Return [x, y] of the center of cell containing provided text 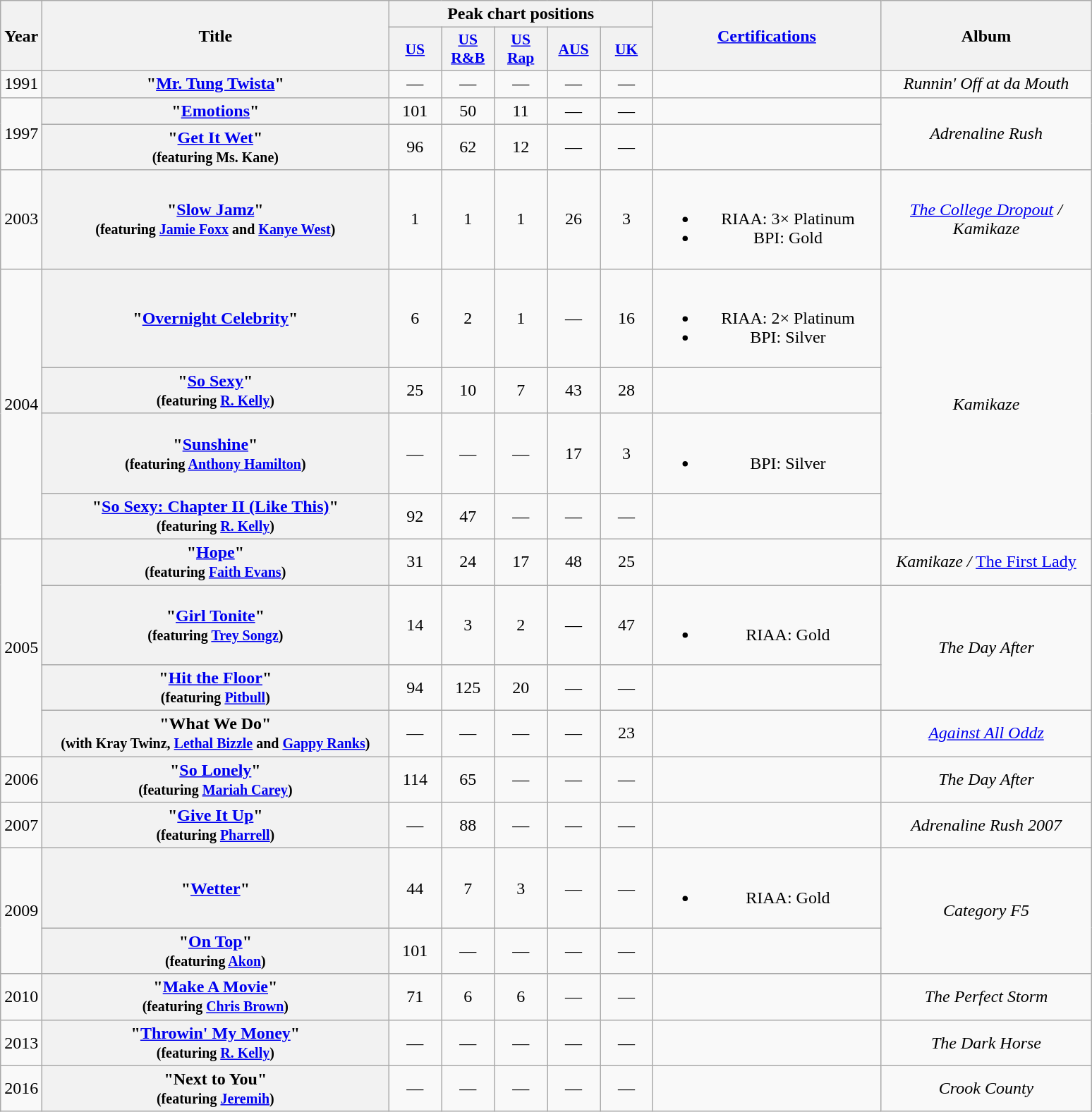
The Perfect Storm [986, 997]
Adrenaline Rush 2007 [986, 825]
"Throwin' My Money" (featuring R. Kelly) [216, 1042]
26 [574, 219]
"So Sexy" (featuring R. Kelly) [216, 391]
RIAA: 3× PlatinumBPI: Gold [766, 219]
Title [216, 35]
"Emotions" [216, 111]
Year [21, 35]
43 [574, 391]
2013 [21, 1042]
AUS [574, 49]
Certifications [766, 35]
The College Dropout / Kamikaze [986, 219]
71 [415, 997]
16 [626, 318]
US R&B [468, 49]
20 [521, 688]
92 [415, 516]
"Girl Tonite" (featuring Trey Songz) [216, 625]
"Get It Wet" (featuring Ms. Kane) [216, 147]
"Hope" (featuring Faith Evans) [216, 561]
12 [521, 147]
23 [626, 733]
2006 [21, 780]
2010 [21, 997]
2007 [21, 825]
2003 [21, 219]
2004 [21, 403]
1997 [21, 134]
88 [468, 825]
96 [415, 147]
UK [626, 49]
10 [468, 391]
Against All Oddz [986, 733]
Kamikaze [986, 403]
Runnin' Off at da Mouth [986, 84]
65 [468, 780]
1991 [21, 84]
"Wetter" [216, 888]
Kamikaze / The First Lady [986, 561]
"Sunshine" (featuring Anthony Hamilton) [216, 453]
US [415, 49]
"On Top" (featuring Akon) [216, 951]
114 [415, 780]
US Rap [521, 49]
BPI: Silver [766, 453]
2016 [21, 1089]
RIAA: 2× PlatinumBPI: Silver [766, 318]
Album [986, 35]
94 [415, 688]
"Overnight Celebrity" [216, 318]
Crook County [986, 1089]
24 [468, 561]
14 [415, 625]
125 [468, 688]
48 [574, 561]
31 [415, 561]
"Make A Movie" (featuring Chris Brown) [216, 997]
"Hit the Floor" (featuring Pitbull) [216, 688]
44 [415, 888]
Category F5 [986, 911]
62 [468, 147]
"Give It Up" (featuring Pharrell) [216, 825]
50 [468, 111]
Peak chart positions [521, 14]
28 [626, 391]
2009 [21, 911]
"What We Do" (with Kray Twinz, Lethal Bizzle and Gappy Ranks) [216, 733]
"Next to You" (featuring Jeremih) [216, 1089]
"Slow Jamz" (featuring Jamie Foxx and Kanye West) [216, 219]
"So Lonely" (featuring Mariah Carey) [216, 780]
Adrenaline Rush [986, 134]
2005 [21, 647]
The Dark Horse [986, 1042]
"Mr. Tung Twista" [216, 84]
11 [521, 111]
"So Sexy: Chapter II (Like This)" (featuring R. Kelly) [216, 516]
